Output the (X, Y) coordinate of the center of the cell containing the given text.  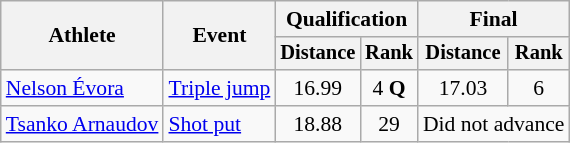
Nelson Évora (82, 88)
29 (389, 124)
Did not advance (494, 124)
Triple jump (219, 88)
18.88 (318, 124)
16.99 (318, 88)
Athlete (82, 36)
Qualification (346, 19)
6 (538, 88)
4 Q (389, 88)
Final (494, 19)
Tsanko Arnaudov (82, 124)
Shot put (219, 124)
Event (219, 36)
17.03 (463, 88)
